Return [X, Y] of the center of cell containing provided text 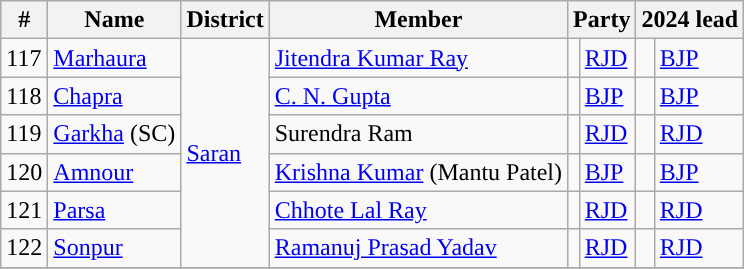
Ramanuj Prasad Yadav [418, 248]
Party [602, 20]
117 [24, 58]
Name [114, 20]
Saran [225, 153]
Surendra Ram [418, 134]
118 [24, 96]
122 [24, 248]
Marhaura [114, 58]
Chhote Lal Ray [418, 210]
Sonpur [114, 248]
121 [24, 210]
Garkha (SC) [114, 134]
Chapra [114, 96]
Krishna Kumar (Mantu Patel) [418, 172]
2024 lead [690, 20]
District [225, 20]
119 [24, 134]
120 [24, 172]
# [24, 20]
Amnour [114, 172]
Member [418, 20]
Jitendra Kumar Ray [418, 58]
C. N. Gupta [418, 96]
Parsa [114, 210]
